Provide the (X, Y) coordinate of the cell's center where the given text is located.  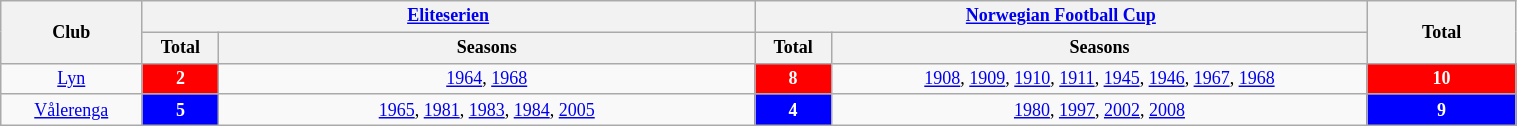
5 (180, 110)
2 (180, 78)
Eliteserien (448, 16)
Lyn (72, 78)
Club (72, 32)
10 (1442, 78)
4 (792, 110)
1908, 1909, 1910, 1911, 1945, 1946, 1967, 1968 (1100, 78)
Vålerenga (72, 110)
1964, 1968 (487, 78)
1980, 1997, 2002, 2008 (1100, 110)
9 (1442, 110)
8 (792, 78)
1965, 1981, 1983, 1984, 2005 (487, 110)
Norwegian Football Cup (1060, 16)
